Return (x, y) of the center of cell containing provided text 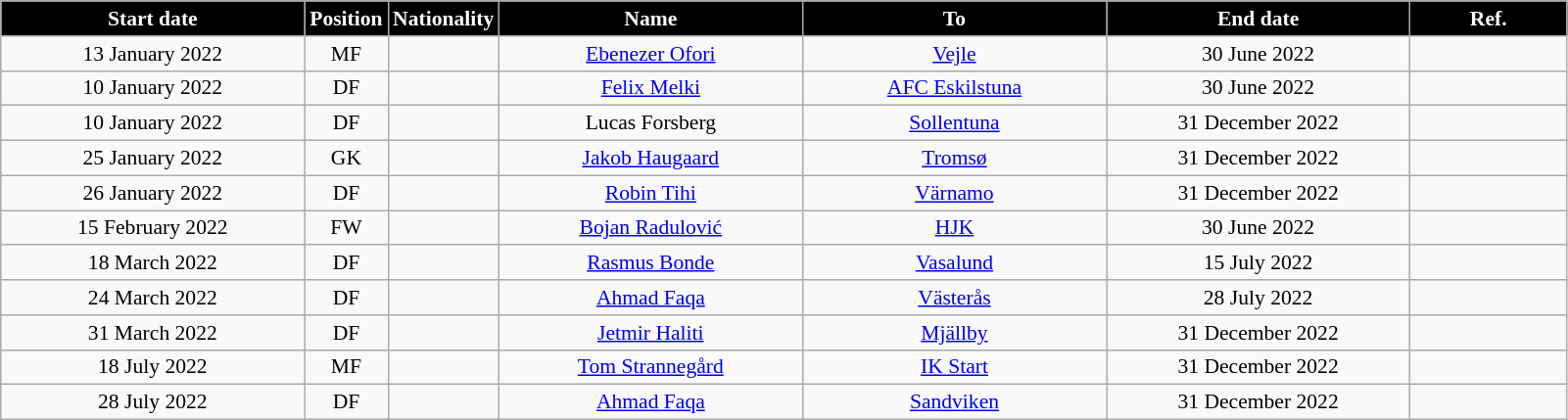
Name (650, 19)
Ebenezer Ofori (650, 54)
Vasalund (954, 263)
13 January 2022 (153, 54)
Bojan Radulović (650, 228)
15 July 2022 (1259, 263)
Robin Tihi (650, 193)
Värnamo (954, 193)
26 January 2022 (153, 193)
Mjällby (954, 333)
Rasmus Bonde (650, 263)
HJK (954, 228)
15 February 2022 (153, 228)
Västerås (954, 298)
25 January 2022 (153, 159)
Felix Melki (650, 88)
FW (347, 228)
Vejle (954, 54)
18 March 2022 (153, 263)
Ref. (1489, 19)
Jetmir Haliti (650, 333)
AFC Eskilstuna (954, 88)
To (954, 19)
Start date (153, 19)
Tom Strannegård (650, 367)
Lucas Forsberg (650, 123)
Jakob Haugaard (650, 159)
31 March 2022 (153, 333)
Nationality (443, 19)
Position (347, 19)
IK Start (954, 367)
Sollentuna (954, 123)
24 March 2022 (153, 298)
Tromsø (954, 159)
18 July 2022 (153, 367)
GK (347, 159)
End date (1259, 19)
Sandviken (954, 402)
